Return the [x, y] coordinate for the center point of the cell that contains the specified text.  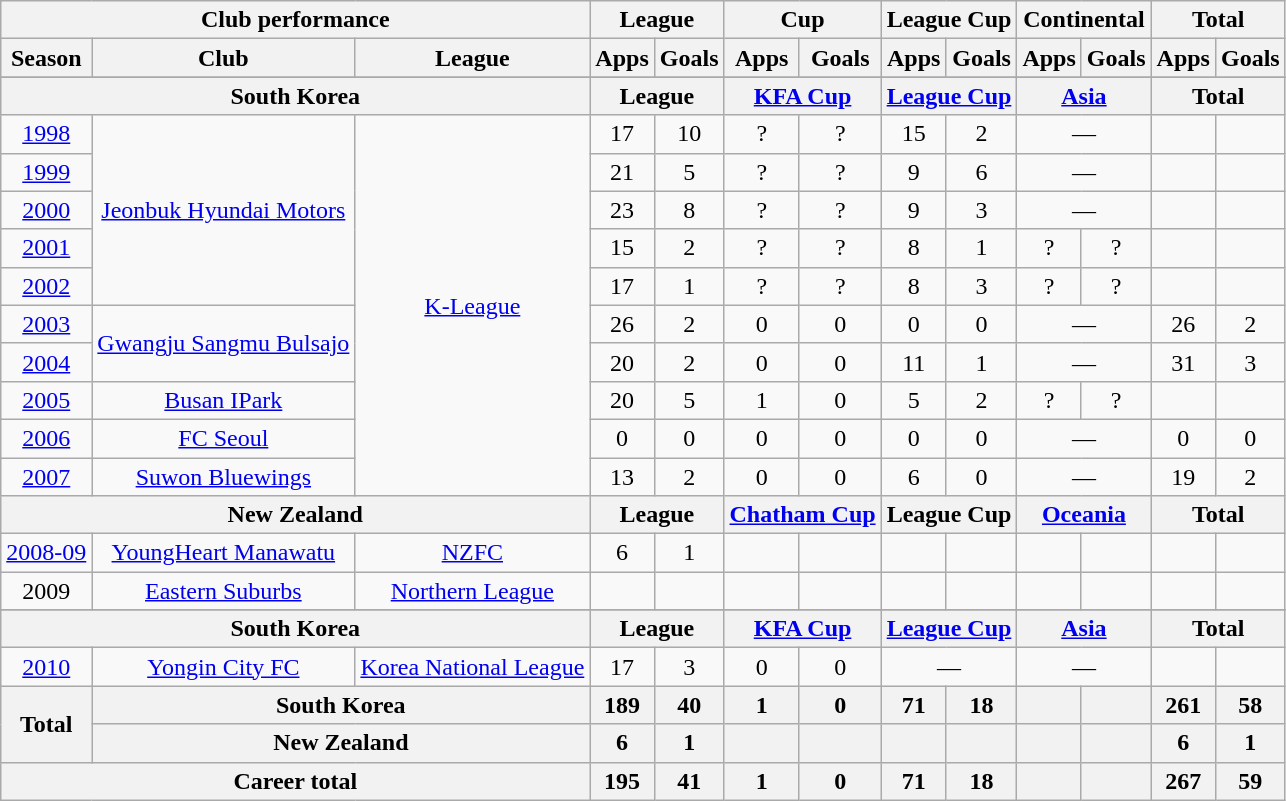
Continental [1084, 20]
Northern League [472, 591]
Suwon Bluewings [224, 477]
58 [1250, 705]
19 [1183, 477]
2000 [46, 210]
Oceania [1084, 515]
Cup [802, 20]
YoungHeart Manawatu [224, 553]
2009 [46, 591]
2005 [46, 400]
Jeonbuk Hyundai Motors [224, 210]
Korea National League [472, 667]
2002 [46, 286]
Season [46, 58]
FC Seoul [224, 438]
23 [622, 210]
Club [224, 58]
2008-09 [46, 553]
Chatham Cup [802, 515]
2007 [46, 477]
21 [622, 172]
Busan IPark [224, 400]
Career total [296, 781]
2001 [46, 248]
K-League [472, 306]
189 [622, 705]
261 [1183, 705]
41 [689, 781]
13 [622, 477]
195 [622, 781]
267 [1183, 781]
2003 [46, 324]
10 [689, 134]
11 [914, 362]
59 [1250, 781]
40 [689, 705]
Eastern Suburbs [224, 591]
1999 [46, 172]
31 [1183, 362]
Gwangju Sangmu Bulsajo [224, 343]
2010 [46, 667]
2004 [46, 362]
Club performance [296, 20]
NZFC [472, 553]
Yongin City FC [224, 667]
1998 [46, 134]
2006 [46, 438]
